Find where the given text appears and provide that cell's center as (x, y) coordinate. 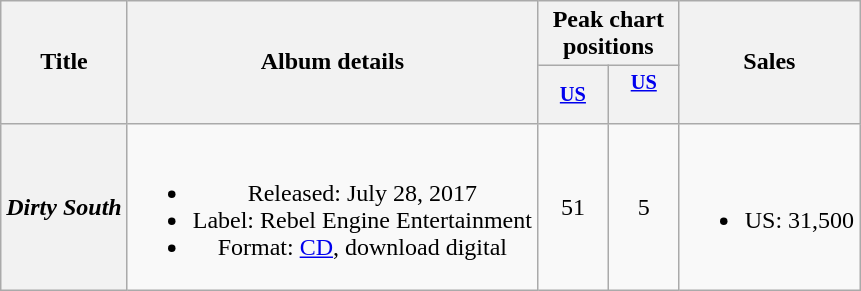
Dirty South (64, 206)
Album details (332, 62)
US: 31,500 (769, 206)
Peak chart positions (608, 34)
51 (572, 206)
Sales (769, 62)
Released: July 28, 2017Label: Rebel Engine EntertainmentFormat: CD, download digital (332, 206)
5 (644, 206)
Title (64, 62)
